Locate the cell with the specified text and output its (x, y) center coordinate. 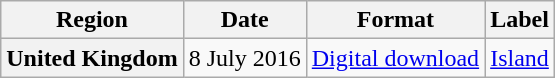
8 July 2016 (244, 58)
Date (244, 20)
United Kingdom (92, 58)
Label (520, 20)
Format (395, 20)
Region (92, 20)
Digital download (395, 58)
Island (520, 58)
